Output the [x, y] coordinate of the center of the cell containing the given text.  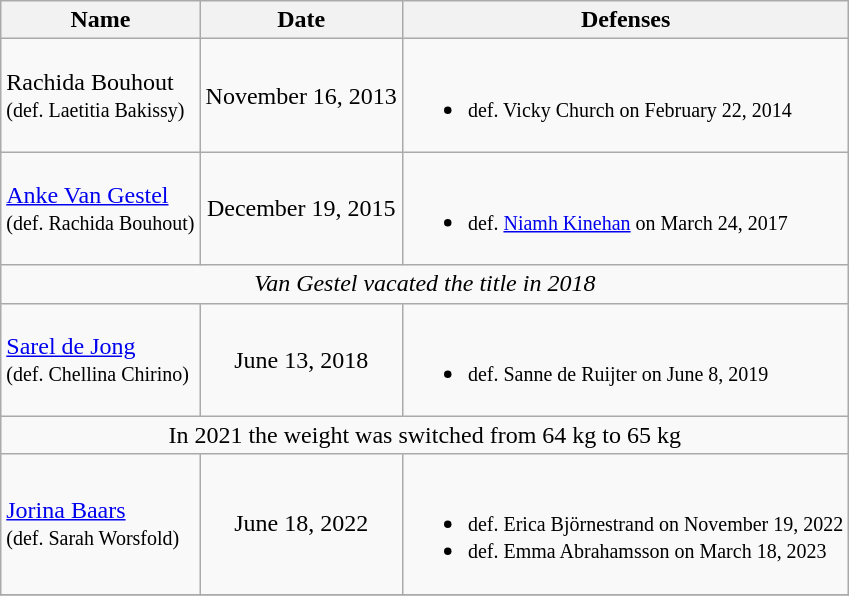
Van Gestel vacated the title in 2018 [425, 284]
Rachida Bouhout (def. Laetitia Bakissy) [100, 96]
June 13, 2018 [301, 360]
def. Sanne de Ruijter on June 8, 2019 [625, 360]
Sarel de Jong (def. Chellina Chirino) [100, 360]
In 2021 the weight was switched from 64 kg to 65 kg [425, 435]
Jorina Baars (def. Sarah Worsfold) [100, 524]
December 19, 2015 [301, 208]
Date [301, 20]
def. Niamh Kinehan on March 24, 2017 [625, 208]
November 16, 2013 [301, 96]
Anke Van Gestel (def. Rachida Bouhout) [100, 208]
Defenses [625, 20]
def. Vicky Church on February 22, 2014 [625, 96]
Name [100, 20]
June 18, 2022 [301, 524]
def. Erica Björnestrand on November 19, 2022 def. Emma Abrahamsson on March 18, 2023 [625, 524]
